Capture the cell that displays the provided text and extract its [x, y] central coordinate. 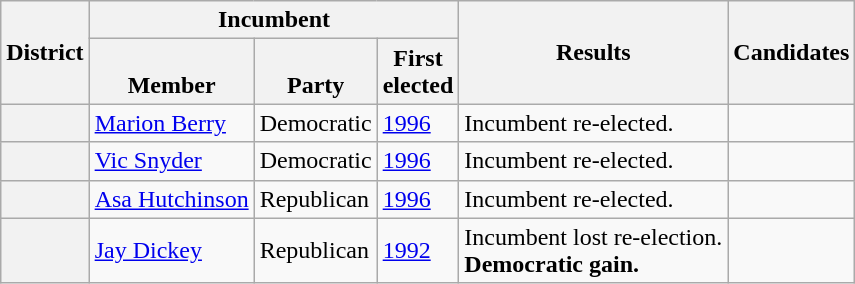
Jay Dickey [172, 250]
Asa Hutchinson [172, 199]
Candidates [792, 52]
Incumbent lost re-election.Democratic gain. [594, 250]
District [45, 52]
Firstelected [418, 72]
Results [594, 52]
Member [172, 72]
Vic Snyder [172, 161]
Incumbent [274, 20]
Marion Berry [172, 123]
1992 [418, 250]
Party [316, 72]
